Scan for the cell matching the given text and deliver its [X, Y] coordinate at center. 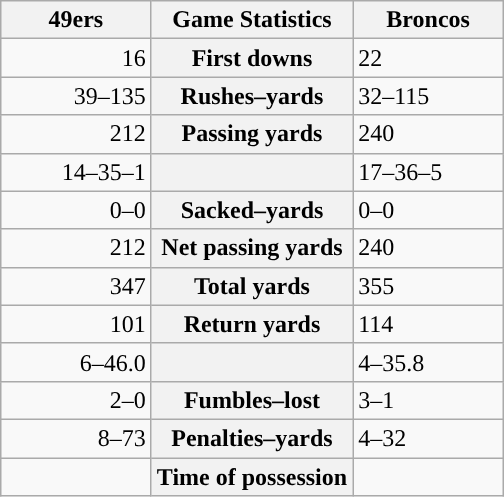
8–73 [76, 438]
Net passing yards [252, 248]
32–115 [428, 96]
Return yards [252, 324]
Game Statistics [252, 20]
Sacked–yards [252, 210]
Broncos [428, 20]
Passing yards [252, 134]
49ers [76, 20]
16 [76, 58]
Time of possession [252, 477]
14–35–1 [76, 172]
347 [76, 286]
114 [428, 324]
101 [76, 324]
355 [428, 286]
Fumbles–lost [252, 400]
22 [428, 58]
39–135 [76, 96]
6–46.0 [76, 362]
Penalties–yards [252, 438]
4–35.8 [428, 362]
First downs [252, 58]
2–0 [76, 400]
17–36–5 [428, 172]
3–1 [428, 400]
Rushes–yards [252, 96]
Total yards [252, 286]
4–32 [428, 438]
